Detect which cell encompasses the target text, then output its [x, y] center coordinate. 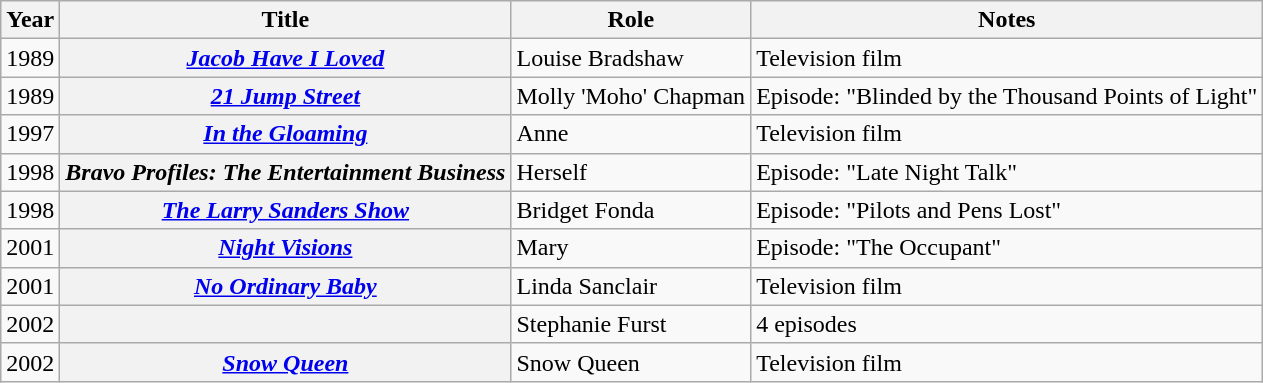
Night Visions [286, 248]
Role [631, 20]
No Ordinary Baby [286, 286]
The Larry Sanders Show [286, 210]
Anne [631, 134]
Bravo Profiles: The Entertainment Business [286, 172]
Jacob Have I Loved [286, 58]
Episode: "Pilots and Pens Lost" [1007, 210]
Episode: "The Occupant" [1007, 248]
Linda Sanclair [631, 286]
21 Jump Street [286, 96]
Molly 'Moho' Chapman [631, 96]
Mary [631, 248]
Bridget Fonda [631, 210]
Stephanie Furst [631, 324]
Louise Bradshaw [631, 58]
Episode: "Late Night Talk" [1007, 172]
Title [286, 20]
1997 [30, 134]
Year [30, 20]
In the Gloaming [286, 134]
Notes [1007, 20]
Episode: "Blinded by the Thousand Points of Light" [1007, 96]
Herself [631, 172]
4 episodes [1007, 324]
